For the text-containing cell, return its midpoint in [x, y] coordinate format. 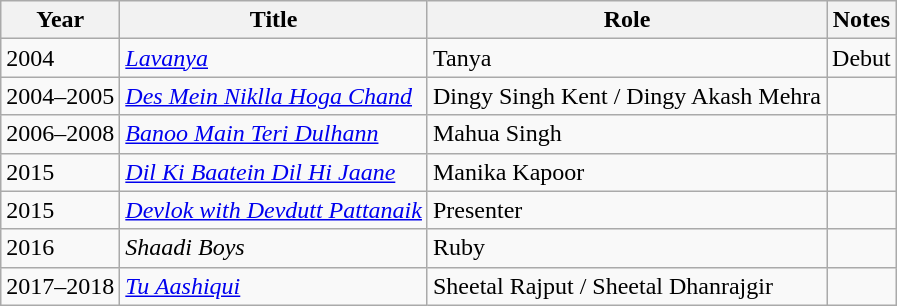
Dil Ki Baatein Dil Hi Jaane [274, 172]
Manika Kapoor [626, 172]
2006–2008 [60, 134]
Shaadi Boys [274, 248]
Ruby [626, 248]
Debut [862, 58]
Notes [862, 20]
Lavanya [274, 58]
2004 [60, 58]
Presenter [626, 210]
Role [626, 20]
Tanya [626, 58]
Title [274, 20]
2016 [60, 248]
Dingy Singh Kent / Dingy Akash Mehra [626, 96]
2004–2005 [60, 96]
Banoo Main Teri Dulhann [274, 134]
2017–2018 [60, 286]
Mahua Singh [626, 134]
Tu Aashiqui [274, 286]
Sheetal Rajput / Sheetal Dhanrajgir [626, 286]
Devlok with Devdutt Pattanaik [274, 210]
Year [60, 20]
Des Mein Niklla Hoga Chand [274, 96]
